Locate the cell with the specified text and output its [x, y] center coordinate. 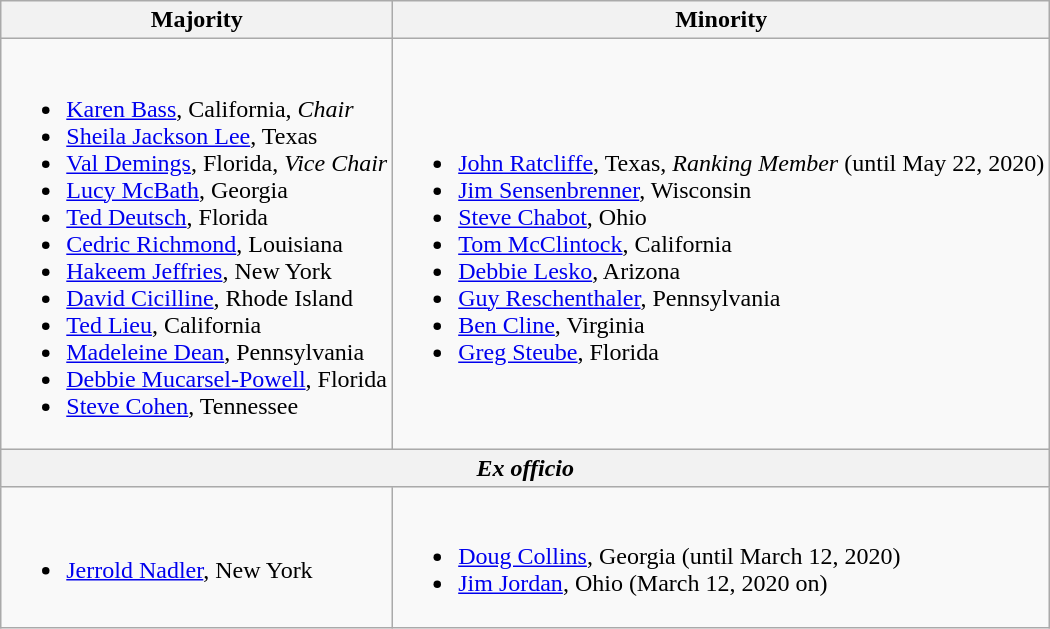
Jerrold Nadler, New York [197, 557]
Ex officio [526, 468]
Doug Collins, Georgia (until March 12, 2020)Jim Jordan, Ohio (March 12, 2020 on) [722, 557]
Majority [197, 20]
Minority [722, 20]
